Provide the [X, Y] coordinate of the cell's center where the given text is located.  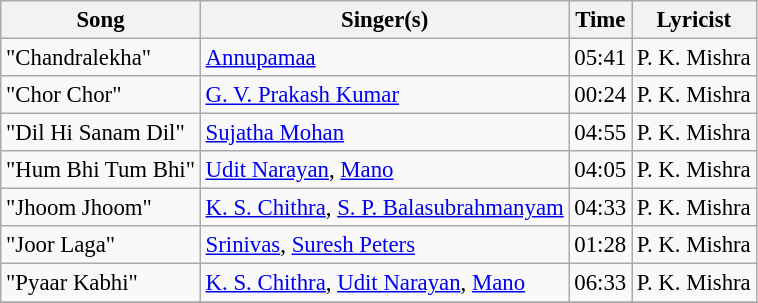
K. S. Chithra, Udit Narayan, Mano [384, 283]
"Hum Bhi Tum Bhi" [101, 170]
"Chandralekha" [101, 58]
Sujatha Mohan [384, 133]
Singer(s) [384, 20]
"Dil Hi Sanam Dil" [101, 133]
06:33 [600, 283]
Lyricist [694, 20]
"Joor Laga" [101, 245]
04:05 [600, 170]
04:33 [600, 208]
05:41 [600, 58]
01:28 [600, 245]
G. V. Prakash Kumar [384, 95]
Srinivas, Suresh Peters [384, 245]
"Jhoom Jhoom" [101, 208]
Udit Narayan, Mano [384, 170]
00:24 [600, 95]
K. S. Chithra, S. P. Balasubrahmanyam [384, 208]
04:55 [600, 133]
"Pyaar Kabhi" [101, 283]
Song [101, 20]
"Chor Chor" [101, 95]
Annupamaa [384, 58]
Time [600, 20]
